Capture the cell that displays the provided text and extract its (X, Y) central coordinate. 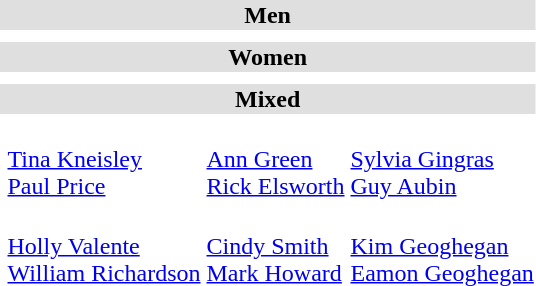
Ann GreenRick Elsworth (276, 159)
Sylvia GingrasGuy Aubin (442, 159)
Mixed (268, 99)
Men (268, 15)
Tina KneisleyPaul Price (104, 159)
Women (268, 57)
